Scan for the cell matching the given text and deliver its [X, Y] coordinate at center. 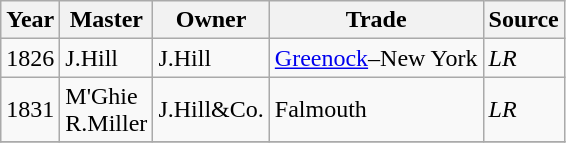
Source [524, 20]
Greenock–New York [376, 58]
Trade [376, 20]
Year [30, 20]
J.Hill&Co. [211, 110]
1831 [30, 110]
M'GhieR.Miller [106, 110]
Falmouth [376, 110]
1826 [30, 58]
Master [106, 20]
Owner [211, 20]
